Search for the cell housing the specified text and yield its (X, Y) center coordinate. 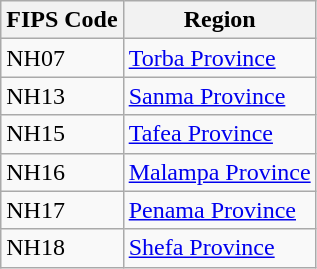
NH16 (62, 172)
FIPS Code (62, 20)
NH13 (62, 96)
NH07 (62, 58)
Sanma Province (220, 96)
Malampa Province (220, 172)
NH15 (62, 134)
Torba Province (220, 58)
Shefa Province (220, 248)
NH18 (62, 248)
Region (220, 20)
Penama Province (220, 210)
NH17 (62, 210)
Tafea Province (220, 134)
